From the cell containing the given text, extract its center point as [X, Y] coordinate. 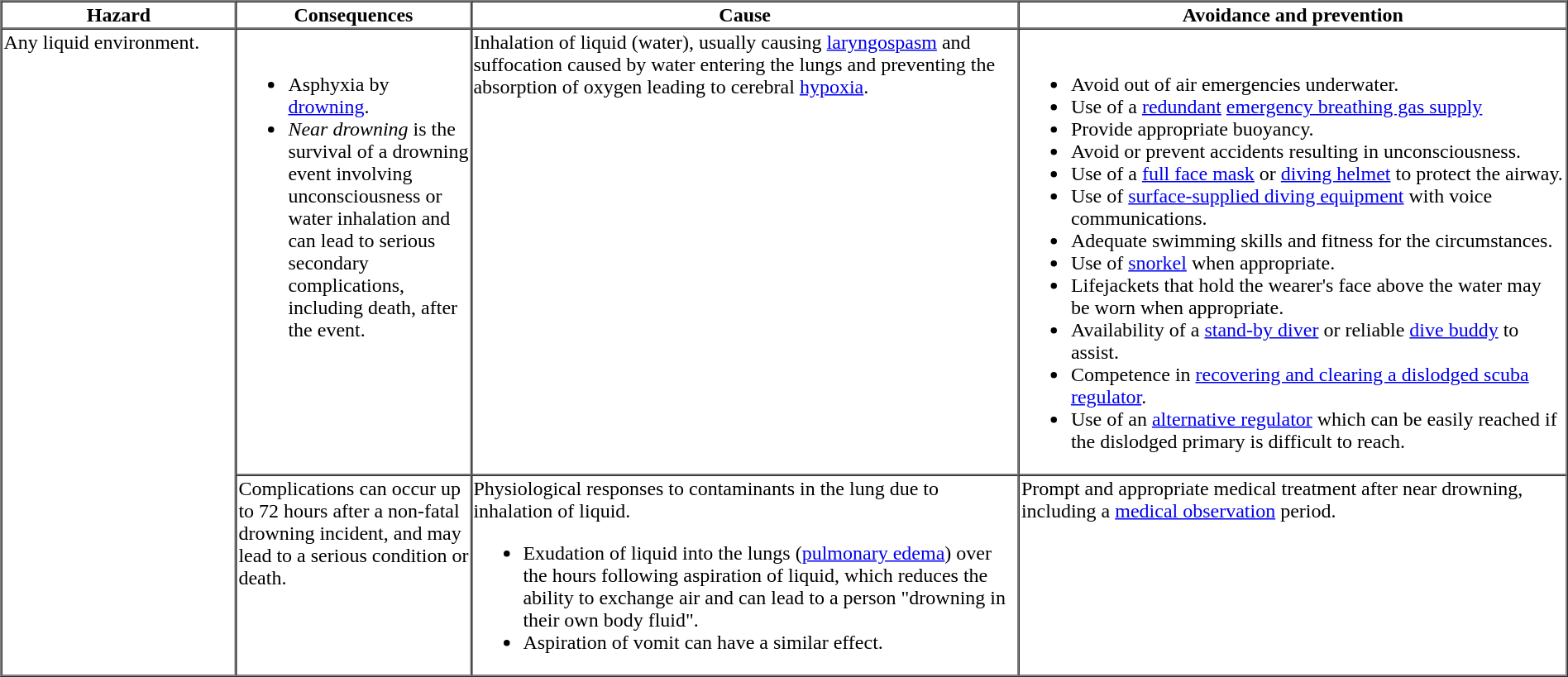
Complications can occur up to 72 hours after a non-fatal drowning incident, and may lead to a serious condition or death. [353, 575]
Hazard [119, 15]
Prompt and appropriate medical treatment after near drowning, including a medical observation period. [1293, 575]
Avoidance and prevention [1293, 15]
Cause [744, 15]
Consequences [353, 15]
Any liquid environment. [119, 352]
